Pinpoint the cell where the given text exists, returning its (x, y) midpoint coordinate. 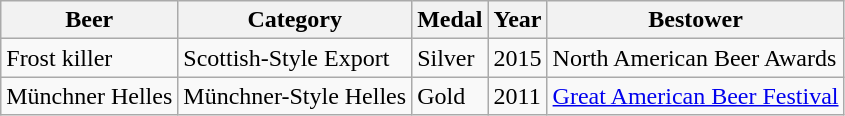
Bestower (696, 20)
North American Beer Awards (696, 58)
Münchner-Style Helles (295, 96)
Medal (450, 20)
Gold (450, 96)
Silver (450, 58)
Category (295, 20)
2011 (518, 96)
Great American Beer Festival (696, 96)
Münchner Helles (90, 96)
Beer (90, 20)
Year (518, 20)
Scottish-Style Export (295, 58)
Frost killer (90, 58)
2015 (518, 58)
